Return the (X, Y) coordinate for the center point of the cell that contains the specified text.  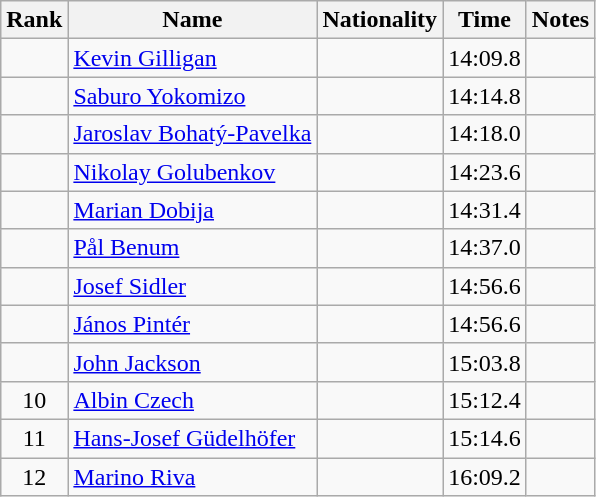
Nationality (380, 20)
Name (192, 20)
15:03.8 (485, 362)
Pål Benum (192, 248)
John Jackson (192, 362)
Time (485, 20)
14:31.4 (485, 210)
Marino Riva (192, 477)
Jaroslav Bohatý-Pavelka (192, 134)
14:18.0 (485, 134)
16:09.2 (485, 477)
15:12.4 (485, 400)
14:23.6 (485, 172)
Hans-Josef Güdelhöfer (192, 438)
János Pintér (192, 324)
10 (34, 400)
12 (34, 477)
Notes (560, 20)
15:14.6 (485, 438)
Kevin Gilligan (192, 58)
Nikolay Golubenkov (192, 172)
Albin Czech (192, 400)
Rank (34, 20)
14:09.8 (485, 58)
Josef Sidler (192, 286)
11 (34, 438)
Marian Dobija (192, 210)
14:37.0 (485, 248)
14:14.8 (485, 96)
Saburo Yokomizo (192, 96)
